Extract the (X, Y) coordinate from the center of the cell holding the provided text.  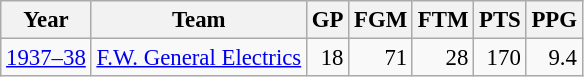
9.4 (554, 58)
Year (46, 20)
18 (327, 58)
71 (381, 58)
PPG (554, 20)
FTM (442, 20)
PTS (500, 20)
28 (442, 58)
Team (198, 20)
GP (327, 20)
FGM (381, 20)
F.W. General Electrics (198, 58)
170 (500, 58)
1937–38 (46, 58)
